Determine the [X, Y] coordinate at the center of the cell enclosing the given text.  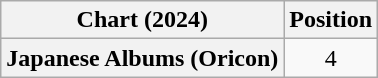
Japanese Albums (Oricon) [142, 58]
4 [331, 58]
Position [331, 20]
Chart (2024) [142, 20]
